Find where the given text appears and provide that cell's center as [X, Y] coordinate. 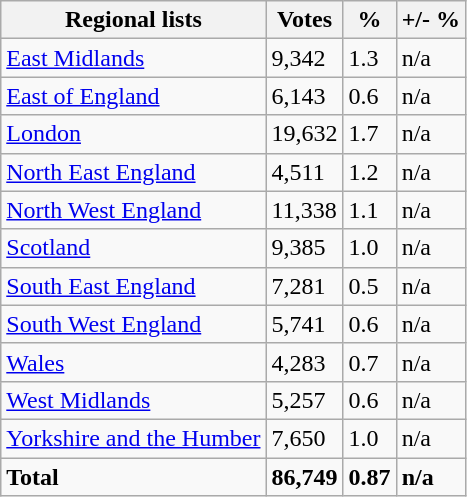
East of England [134, 96]
5,257 [304, 400]
Votes [304, 20]
1.7 [370, 134]
South West England [134, 324]
1.1 [370, 210]
5,741 [304, 324]
4,283 [304, 362]
1.2 [370, 172]
0.7 [370, 362]
Yorkshire and the Humber [134, 438]
9,342 [304, 58]
1.3 [370, 58]
Scotland [134, 248]
North West England [134, 210]
0.87 [370, 477]
East Midlands [134, 58]
86,749 [304, 477]
North East England [134, 172]
+/- % [430, 20]
11,338 [304, 210]
% [370, 20]
7,650 [304, 438]
0.5 [370, 286]
London [134, 134]
4,511 [304, 172]
7,281 [304, 286]
Total [134, 477]
West Midlands [134, 400]
6,143 [304, 96]
South East England [134, 286]
Regional lists [134, 20]
Wales [134, 362]
19,632 [304, 134]
9,385 [304, 248]
